Return the [X, Y] coordinate for the center point of the cell that contains the specified text.  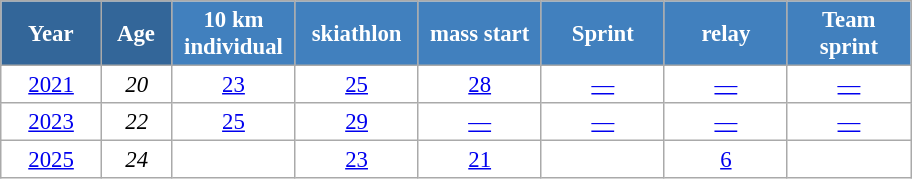
20 [136, 85]
2021 [52, 85]
2023 [52, 122]
29 [356, 122]
22 [136, 122]
28 [480, 85]
skiathlon [356, 34]
Sprint [602, 34]
24 [136, 160]
Age [136, 34]
relay [726, 34]
mass start [480, 34]
10 km individual [234, 34]
2025 [52, 160]
6 [726, 160]
Team sprint [848, 34]
Year [52, 34]
21 [480, 160]
